For the text-containing cell, return its midpoint in (X, Y) coordinate format. 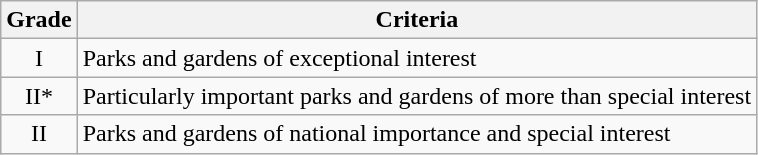
Parks and gardens of national importance and special interest (417, 134)
II* (39, 96)
Grade (39, 20)
I (39, 58)
II (39, 134)
Parks and gardens of exceptional interest (417, 58)
Particularly important parks and gardens of more than special interest (417, 96)
Criteria (417, 20)
